Search for the cell housing the specified text and yield its [x, y] center coordinate. 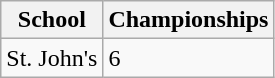
6 [188, 58]
St. John's [52, 58]
School [52, 20]
Championships [188, 20]
